Determine the (x, y) coordinate at the center of the cell enclosing the given text.  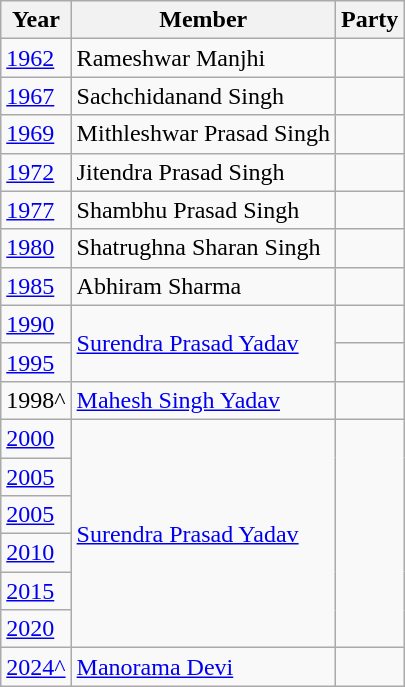
1990 (36, 324)
2015 (36, 591)
1998^ (36, 400)
Mahesh Singh Yadav (203, 400)
1995 (36, 362)
Sachchidanand Singh (203, 96)
2000 (36, 438)
1977 (36, 210)
1980 (36, 248)
2024^ (36, 667)
Shambhu Prasad Singh (203, 210)
1967 (36, 96)
1962 (36, 58)
Rameshwar Manjhi (203, 58)
Mithleshwar Prasad Singh (203, 134)
Member (203, 20)
Manorama Devi (203, 667)
Shatrughna Sharan Singh (203, 248)
1985 (36, 286)
Abhiram Sharma (203, 286)
Jitendra Prasad Singh (203, 172)
2010 (36, 553)
1972 (36, 172)
Party (369, 20)
2020 (36, 629)
Year (36, 20)
1969 (36, 134)
